Identify which cell holds the provided text, then report its (X, Y) central coordinate. 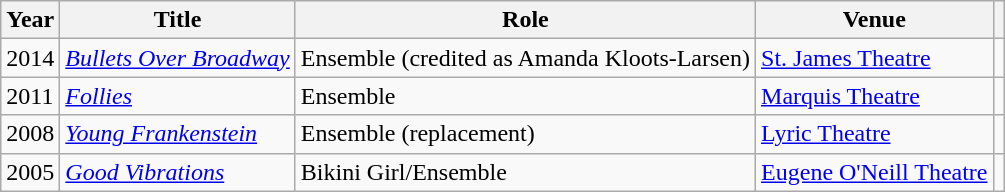
Title (178, 20)
2005 (30, 172)
Bullets Over Broadway (178, 58)
Ensemble (replacement) (525, 134)
Good Vibrations (178, 172)
Follies (178, 96)
2014 (30, 58)
Marquis Theatre (875, 96)
St. James Theatre (875, 58)
2008 (30, 134)
Young Frankenstein (178, 134)
Role (525, 20)
Venue (875, 20)
Eugene O'Neill Theatre (875, 172)
Ensemble (credited as Amanda Kloots-Larsen) (525, 58)
Bikini Girl/Ensemble (525, 172)
2011 (30, 96)
Year (30, 20)
Lyric Theatre (875, 134)
Ensemble (525, 96)
